From the cell containing the given text, extract its center point as (x, y) coordinate. 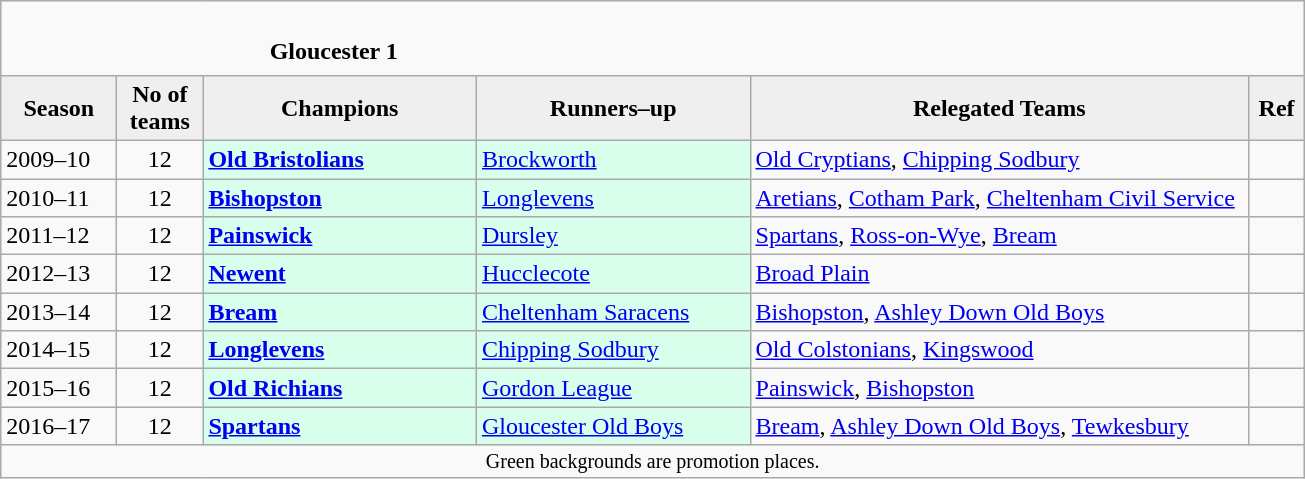
Gloucester Old Boys (613, 426)
2015–16 (59, 388)
Green backgrounds are promotion places. (653, 462)
Gordon League (613, 388)
Bream, Ashley Down Old Boys, Tewkesbury (1000, 426)
No of teams (160, 108)
2014–15 (59, 350)
Painswick, Bishopston (1000, 388)
Bream (340, 312)
2009–10 (59, 159)
2016–17 (59, 426)
2011–12 (59, 236)
Bishopston (340, 197)
Old Cryptians, Chipping Sodbury (1000, 159)
Cheltenham Saracens (613, 312)
Champions (340, 108)
Spartans, Ross-on-Wye, Bream (1000, 236)
Aretians, Cotham Park, Cheltenham Civil Service (1000, 197)
Runners–up (613, 108)
2013–14 (59, 312)
Dursley (613, 236)
Relegated Teams (1000, 108)
Painswick (340, 236)
Bishopston, Ashley Down Old Boys (1000, 312)
Chipping Sodbury (613, 350)
Old Richians (340, 388)
Season (59, 108)
2012–13 (59, 274)
Hucclecote (613, 274)
Newent (340, 274)
2010–11 (59, 197)
Spartans (340, 426)
Broad Plain (1000, 274)
Brockworth (613, 159)
Old Colstonians, Kingswood (1000, 350)
Ref (1277, 108)
Old Bristolians (340, 159)
